Extract the (X, Y) coordinate from the center of the cell holding the provided text.  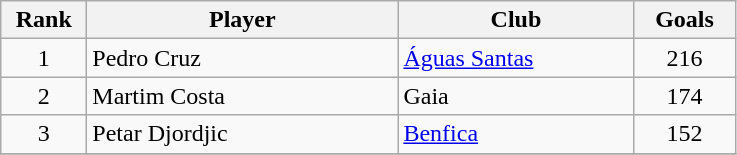
Player (242, 20)
152 (684, 134)
174 (684, 96)
Rank (44, 20)
Petar Djordjic (242, 134)
Club (516, 20)
2 (44, 96)
Águas Santas (516, 58)
216 (684, 58)
Benfica (516, 134)
Goals (684, 20)
3 (44, 134)
1 (44, 58)
Martim Costa (242, 96)
Pedro Cruz (242, 58)
Gaia (516, 96)
